From the cell containing the given text, extract its center point as [X, Y] coordinate. 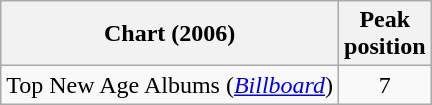
Peakposition [385, 34]
Chart (2006) [170, 34]
7 [385, 85]
Top New Age Albums (Billboard) [170, 85]
